Locate the cell with the specified text and output its [X, Y] center coordinate. 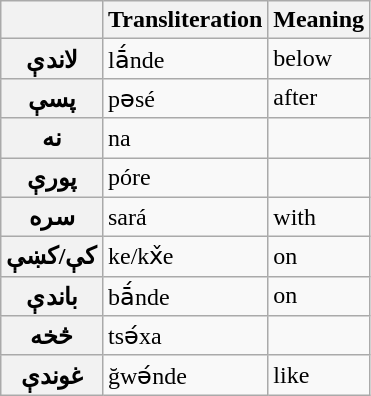
کې/کښې [52, 257]
lā́nde [184, 59]
below [319, 59]
سره [52, 217]
tsә́xa [184, 336]
na [184, 138]
غوندې [52, 375]
after [319, 98]
Transliteration [184, 20]
póre [184, 178]
sará [184, 217]
bā́nde [184, 296]
نه [52, 138]
څخه [52, 336]
ğwә́nde [184, 375]
لاندې [52, 59]
باندې [52, 296]
پورې [52, 178]
ke/kx̌e [184, 257]
pəsé [184, 98]
Meaning [319, 20]
like [319, 375]
پسې [52, 98]
with [319, 217]
